Find where the given text appears and provide that cell's center as (x, y) coordinate. 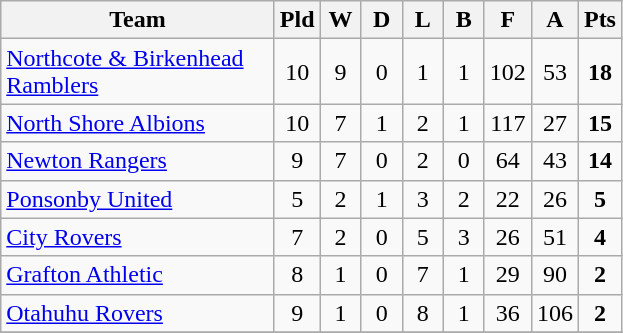
Newton Rangers (138, 161)
106 (554, 313)
29 (508, 275)
Grafton Athletic (138, 275)
27 (554, 123)
15 (600, 123)
D (382, 20)
A (554, 20)
36 (508, 313)
F (508, 20)
Pld (297, 20)
102 (508, 72)
Team (138, 20)
Otahuhu Rovers (138, 313)
Ponsonby United (138, 199)
43 (554, 161)
B (464, 20)
53 (554, 72)
L (422, 20)
4 (600, 237)
90 (554, 275)
22 (508, 199)
18 (600, 72)
117 (508, 123)
W (340, 20)
Northcote & Birkenhead Ramblers (138, 72)
14 (600, 161)
Pts (600, 20)
51 (554, 237)
City Rovers (138, 237)
North Shore Albions (138, 123)
64 (508, 161)
